Search for the cell housing the specified text and yield its [X, Y] center coordinate. 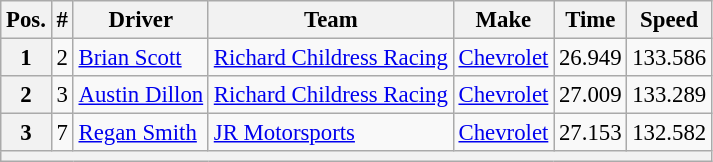
# [62, 20]
Pos. [26, 20]
Make [503, 20]
Speed [670, 20]
27.009 [590, 95]
Driver [140, 20]
27.153 [590, 133]
133.586 [670, 58]
1 [26, 58]
Time [590, 20]
133.289 [670, 95]
Regan Smith [140, 133]
JR Motorsports [330, 133]
Brian Scott [140, 58]
7 [62, 133]
26.949 [590, 58]
Team [330, 20]
132.582 [670, 133]
Austin Dillon [140, 95]
